Output the (X, Y) coordinate of the center of the cell containing the given text.  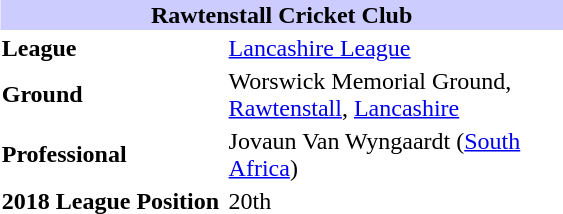
Rawtenstall Cricket Club (282, 15)
Jovaun Van Wyngaardt (South Africa) (395, 154)
Worswick Memorial Ground, Rawtenstall, Lancashire (395, 94)
League (112, 48)
Lancashire League (395, 48)
Professional (112, 154)
Ground (112, 94)
